Pinpoint the cell where the given text exists, returning its [X, Y] midpoint coordinate. 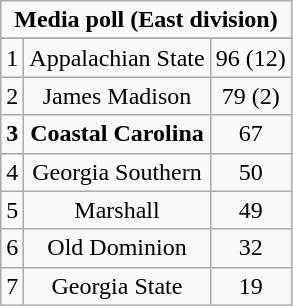
1 [12, 58]
Media poll (East division) [146, 20]
James Madison [117, 96]
Appalachian State [117, 58]
Georgia Southern [117, 172]
79 (2) [250, 96]
7 [12, 286]
96 (12) [250, 58]
49 [250, 210]
4 [12, 172]
6 [12, 248]
19 [250, 286]
3 [12, 134]
32 [250, 248]
Coastal Carolina [117, 134]
Marshall [117, 210]
50 [250, 172]
Old Dominion [117, 248]
2 [12, 96]
5 [12, 210]
67 [250, 134]
Georgia State [117, 286]
